Detect which cell encompasses the target text, then output its (x, y) center coordinate. 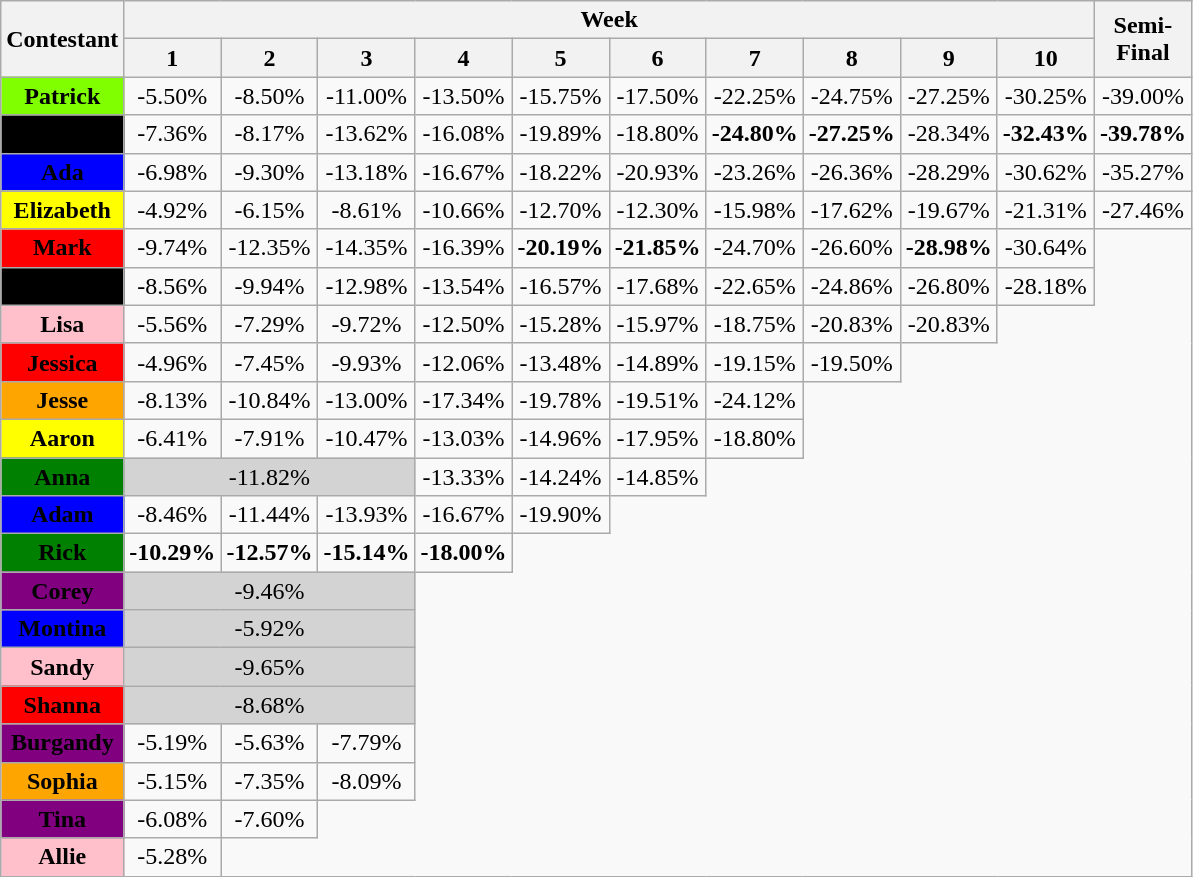
-9.94% (270, 286)
-9.93% (366, 362)
Semi-Final (1142, 39)
-9.65% (270, 667)
-8.17% (270, 134)
-30.25% (1046, 96)
10 (1046, 58)
-8.68% (270, 705)
Jessica (62, 362)
-13.18% (366, 172)
-39.78% (1142, 134)
Shanna (62, 705)
-28.18% (1046, 286)
-10.84% (270, 400)
-16.08% (464, 134)
-20.19% (560, 248)
-4.96% (172, 362)
-15.97% (658, 324)
-9.46% (270, 591)
-12.35% (270, 248)
-12.06% (464, 362)
-22.65% (754, 286)
-7.91% (270, 438)
-13.00% (366, 400)
-30.62% (1046, 172)
-11.82% (270, 477)
-30.64% (1046, 248)
-9.72% (366, 324)
-24.86% (852, 286)
Week (610, 20)
-19.15% (754, 362)
-10.47% (366, 438)
-4.92% (172, 210)
Adam (62, 515)
-7.35% (270, 781)
-20.93% (658, 172)
-28.29% (948, 172)
Montina (62, 629)
-17.50% (658, 96)
-13.54% (464, 286)
-8.13% (172, 400)
-15.98% (754, 210)
-8.09% (366, 781)
-13.62% (366, 134)
Lisa (62, 324)
-16.39% (464, 248)
-14.89% (658, 362)
-21.31% (1046, 210)
Allie (62, 857)
-5.92% (270, 629)
-13.93% (366, 515)
Tina (62, 819)
-26.80% (948, 286)
-19.90% (560, 515)
-19.67% (948, 210)
-5.56% (172, 324)
-14.24% (560, 477)
3 (366, 58)
-14.96% (560, 438)
-28.34% (948, 134)
-11.00% (366, 96)
-13.03% (464, 438)
Patrick (62, 96)
Brendan (62, 286)
-32.43% (1046, 134)
-7.29% (270, 324)
-17.68% (658, 286)
Ada (62, 172)
-24.75% (852, 96)
-11.44% (270, 515)
8 (852, 58)
-17.62% (852, 210)
-24.70% (754, 248)
-13.50% (464, 96)
Anna (62, 477)
-18.75% (754, 324)
-24.80% (754, 134)
-8.50% (270, 96)
-13.33% (464, 477)
9 (948, 58)
-39.00% (1142, 96)
Contestant (62, 39)
Mark (62, 248)
Corey (62, 591)
-5.28% (172, 857)
-17.34% (464, 400)
-19.89% (560, 134)
-24.12% (754, 400)
-12.30% (658, 210)
-19.78% (560, 400)
-8.56% (172, 286)
-26.60% (852, 248)
-7.45% (270, 362)
4 (464, 58)
-15.75% (560, 96)
-10.66% (464, 210)
-28.98% (948, 248)
-27.46% (1142, 210)
-14.85% (658, 477)
-8.61% (366, 210)
-9.30% (270, 172)
-18.22% (560, 172)
-12.98% (366, 286)
Rick (62, 553)
-21.85% (658, 248)
-12.57% (270, 553)
-6.08% (172, 819)
-22.25% (754, 96)
-5.63% (270, 743)
Burgandy (62, 743)
-14.35% (366, 248)
-26.36% (852, 172)
Elizabeth (62, 210)
-18.00% (464, 553)
-12.70% (560, 210)
Aaron (62, 438)
-35.27% (1142, 172)
Sophia (62, 781)
2 (270, 58)
-19.51% (658, 400)
-9.74% (172, 248)
Jesse (62, 400)
-6.15% (270, 210)
-15.14% (366, 553)
-19.50% (852, 362)
Frado (62, 134)
-6.98% (172, 172)
-15.28% (560, 324)
-12.50% (464, 324)
-17.95% (658, 438)
Sandy (62, 667)
-8.46% (172, 515)
-23.26% (754, 172)
-7.60% (270, 819)
-13.48% (560, 362)
-10.29% (172, 553)
-6.41% (172, 438)
-5.15% (172, 781)
-5.50% (172, 96)
-16.57% (560, 286)
-7.79% (366, 743)
-7.36% (172, 134)
5 (560, 58)
6 (658, 58)
1 (172, 58)
7 (754, 58)
-5.19% (172, 743)
